Scan for the cell matching the given text and deliver its (x, y) coordinate at center. 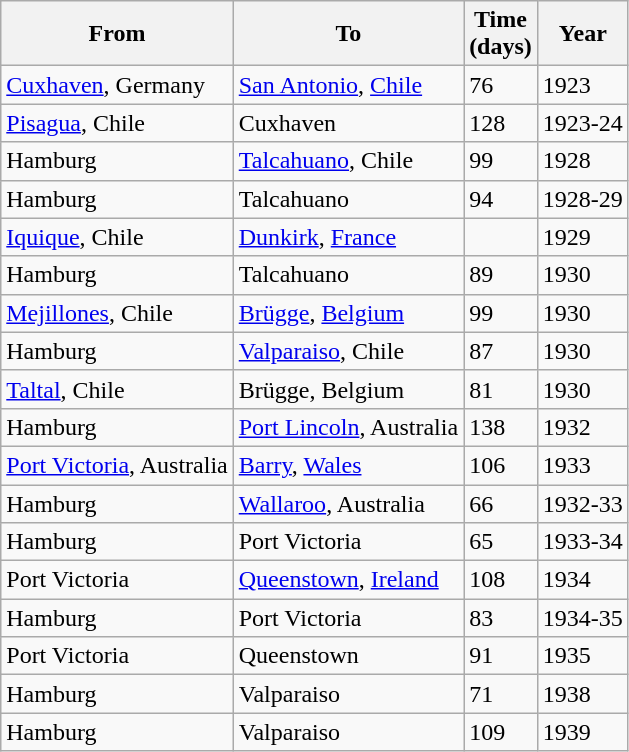
1933-34 (582, 542)
Port Lincoln, Australia (348, 427)
1923-24 (582, 123)
1934 (582, 580)
Wallaroo, Australia (348, 503)
To (348, 34)
108 (501, 580)
106 (501, 465)
81 (501, 389)
Valparaiso, Chile (348, 351)
Year (582, 34)
Talcahuano, Chile (348, 161)
Queenstown (348, 656)
Time(days) (501, 34)
109 (501, 732)
94 (501, 199)
138 (501, 427)
Dunkirk, France (348, 237)
Taltal, Chile (117, 389)
Barry, Wales (348, 465)
Mejillones, Chile (117, 313)
Cuxhaven, Germany (117, 85)
128 (501, 123)
1933 (582, 465)
1932 (582, 427)
San Antonio, Chile (348, 85)
1935 (582, 656)
91 (501, 656)
1934-35 (582, 618)
1929 (582, 237)
1923 (582, 85)
1932-33 (582, 503)
Pisagua, Chile (117, 123)
Cuxhaven (348, 123)
1939 (582, 732)
1928 (582, 161)
Queenstown, Ireland (348, 580)
66 (501, 503)
76 (501, 85)
71 (501, 694)
From (117, 34)
Port Victoria, Australia (117, 465)
1928-29 (582, 199)
1938 (582, 694)
83 (501, 618)
87 (501, 351)
65 (501, 542)
89 (501, 275)
Iquique, Chile (117, 237)
